Capture the cell that displays the provided text and extract its (x, y) central coordinate. 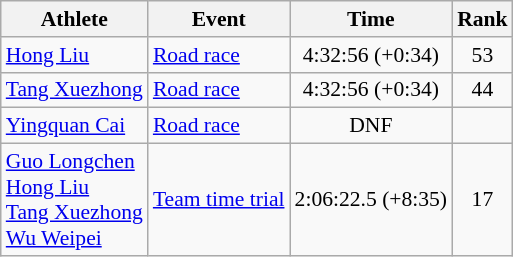
Hong Liu (74, 55)
Tang Xuezhong (74, 90)
Athlete (74, 19)
Guo Longchen Hong Liu Tang Xuezhong Wu Weipei (74, 200)
2:06:22.5 (+8:35) (372, 200)
DNF (372, 126)
Yingquan Cai (74, 126)
Rank (482, 19)
Time (372, 19)
53 (482, 55)
44 (482, 90)
Event (219, 19)
17 (482, 200)
Team time trial (219, 200)
